Return the [X, Y] coordinate for the center point of the cell that contains the specified text.  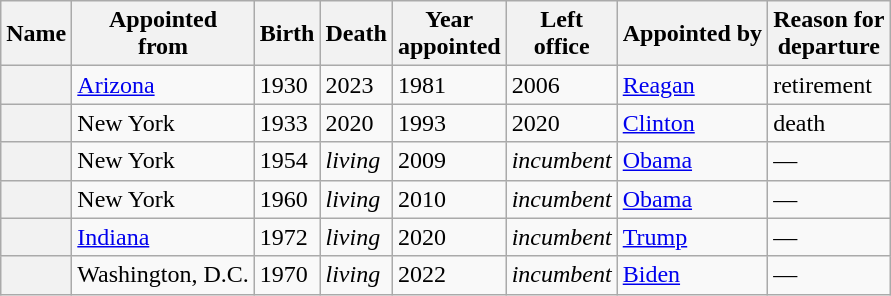
Yearappointed [449, 34]
Reagan [692, 85]
1972 [287, 237]
death [829, 123]
Appointedfrom [163, 34]
Trump [692, 237]
Name [36, 34]
1993 [449, 123]
2006 [562, 85]
retirement [829, 85]
1930 [287, 85]
Arizona [163, 85]
Biden [692, 275]
1933 [287, 123]
1981 [449, 85]
Appointed by [692, 34]
Washington, D.C. [163, 275]
Birth [287, 34]
1954 [287, 161]
2022 [449, 275]
Indiana [163, 237]
Clinton [692, 123]
Death [356, 34]
2010 [449, 199]
Leftoffice [562, 34]
2023 [356, 85]
2009 [449, 161]
Reason fordeparture [829, 34]
1970 [287, 275]
1960 [287, 199]
